Return the (x, y) coordinate for the center point of the cell that contains the specified text.  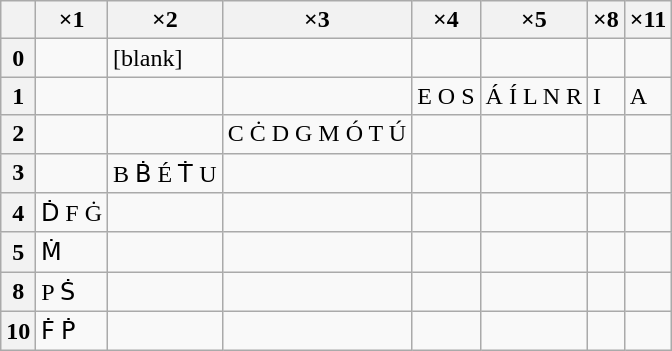
Á Í L N R (534, 96)
8 (18, 292)
1 (18, 96)
10 (18, 331)
[blank] (166, 58)
Ṁ (72, 252)
0 (18, 58)
E O S (446, 96)
Ḋ F Ġ (72, 213)
3 (18, 173)
Ḟ Ṗ (72, 331)
2 (18, 134)
×1 (72, 20)
5 (18, 252)
×11 (648, 20)
×4 (446, 20)
×3 (317, 20)
×8 (606, 20)
B Ḃ É Ṫ U (166, 173)
A (648, 96)
×2 (166, 20)
C Ċ D G M Ó T Ú (317, 134)
×5 (534, 20)
I (606, 96)
P Ṡ (72, 292)
4 (18, 213)
